Provide the (X, Y) coordinate of the cell's center where the given text is located.  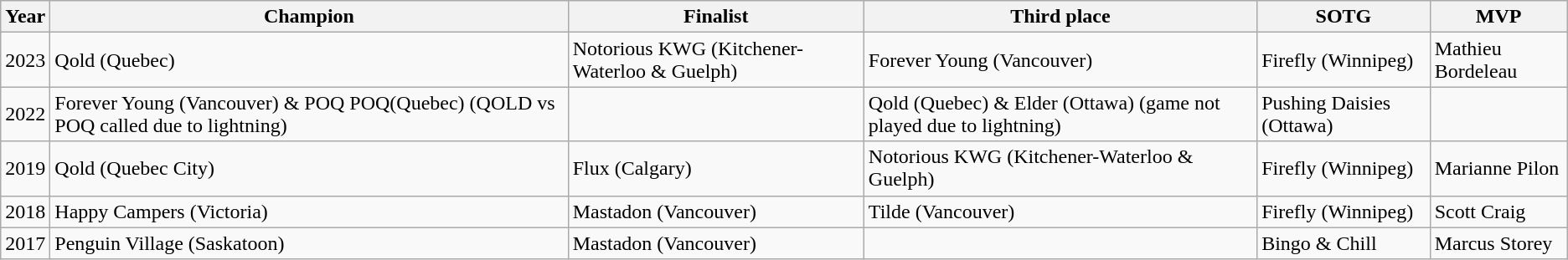
Third place (1060, 17)
Penguin Village (Saskatoon) (309, 243)
Tilde (Vancouver) (1060, 212)
Flux (Calgary) (715, 169)
2023 (25, 60)
Qold (Quebec) & Elder (Ottawa) (game not played due to lightning) (1060, 114)
Bingo & Chill (1344, 243)
Finalist (715, 17)
MVP (1498, 17)
2019 (25, 169)
Happy Campers (Victoria) (309, 212)
SOTG (1344, 17)
2018 (25, 212)
Scott Craig (1498, 212)
Mathieu Bordeleau (1498, 60)
Qold (Quebec City) (309, 169)
Champion (309, 17)
2022 (25, 114)
Qold (Quebec) (309, 60)
Forever Young (Vancouver) (1060, 60)
Year (25, 17)
2017 (25, 243)
Pushing Daisies (Ottawa) (1344, 114)
Marianne Pilon (1498, 169)
Forever Young (Vancouver) & POQ POQ(Quebec) (QOLD vs POQ called due to lightning) (309, 114)
Marcus Storey (1498, 243)
